Search for the cell housing the specified text and yield its [X, Y] center coordinate. 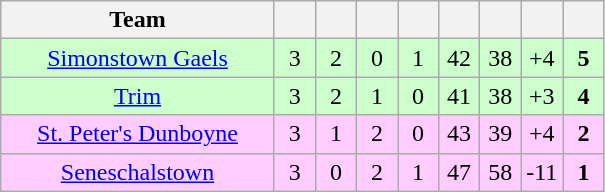
43 [460, 134]
-11 [542, 172]
Seneschalstown [138, 172]
47 [460, 172]
58 [500, 172]
41 [460, 96]
Team [138, 20]
5 [584, 58]
Simonstown Gaels [138, 58]
39 [500, 134]
4 [584, 96]
42 [460, 58]
St. Peter's Dunboyne [138, 134]
Trim [138, 96]
+3 [542, 96]
